Provide the (X, Y) coordinate of the cell's center where the given text is located.  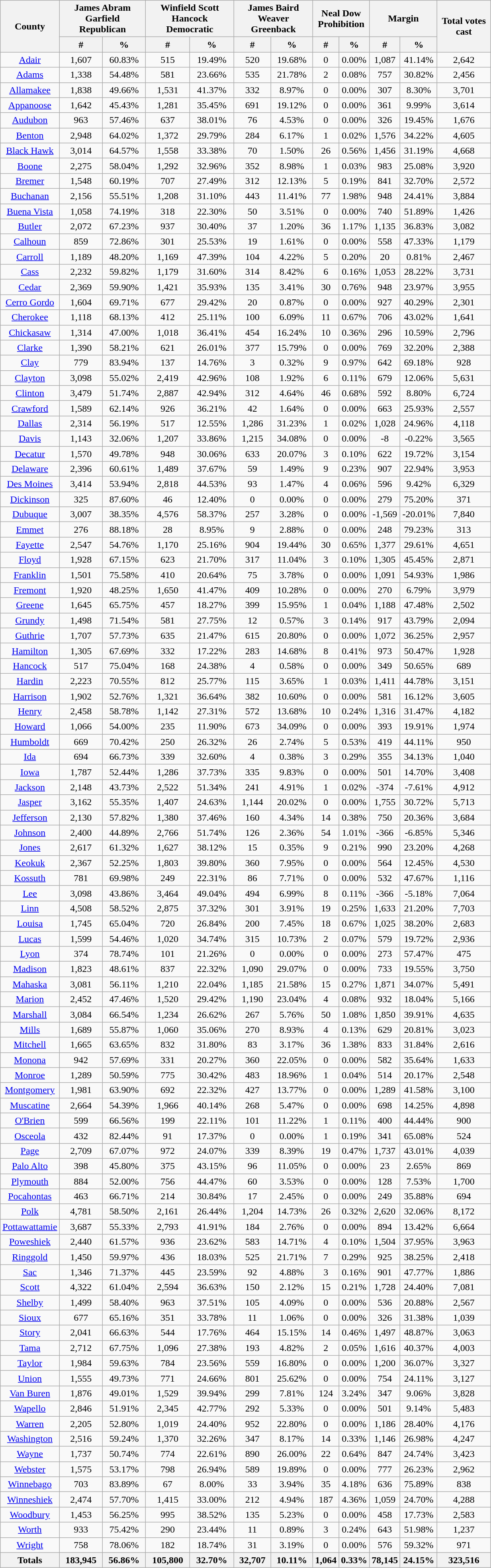
1,096 (168, 1348)
4,781 (81, 1212)
7,064 (464, 893)
904 (252, 545)
1,020 (168, 938)
52.80% (124, 1423)
2,709 (81, 1151)
1,039 (464, 1318)
774 (168, 1454)
2,345 (168, 1408)
3.51% (292, 211)
838 (464, 1484)
1,986 (464, 575)
47.46% (124, 999)
93 (252, 484)
77 (326, 196)
990 (385, 848)
7,081 (464, 1287)
25.77% (212, 681)
307 (385, 90)
37.67% (212, 469)
Polk (30, 1212)
Benton (30, 135)
Des Moines (30, 484)
23 (385, 1166)
44.11% (419, 742)
520 (252, 60)
Davis (30, 438)
34.09% (292, 727)
56.19% (124, 423)
-0.22% (419, 438)
2,301 (464, 302)
Neal DowProhibition (341, 19)
Hancock (30, 666)
20.17% (419, 1075)
47.67% (419, 878)
3,023 (464, 1030)
10.11% (292, 1560)
0.89% (292, 1530)
38.25% (419, 1257)
2,041 (81, 1333)
1,497 (385, 1333)
927 (385, 302)
23.04% (292, 999)
Marion (30, 999)
47.77% (419, 1272)
Cedar (30, 287)
14.73% (292, 1212)
1,604 (81, 302)
1,053 (385, 272)
Dallas (30, 423)
Louisa (30, 923)
41.47% (212, 590)
2,712 (81, 1348)
25.62% (292, 1378)
6.17% (292, 135)
5.33% (292, 1408)
4,288 (464, 1500)
53.94% (124, 484)
1,204 (252, 1212)
-8 (385, 438)
27.75% (212, 620)
0.23% (354, 469)
2.76% (292, 1227)
Jefferson (30, 817)
3.78% (292, 575)
91 (168, 1136)
31.60% (212, 272)
50.65% (419, 666)
83.94% (124, 363)
55.35% (124, 802)
Lyon (30, 954)
67 (168, 1484)
65.04% (124, 923)
20.80% (292, 635)
5.23% (292, 1515)
36.07% (419, 1363)
13.68% (292, 712)
1,599 (81, 938)
2,594 (168, 1287)
66.63% (124, 1333)
18.74% (212, 1545)
24.41% (419, 196)
51.98% (419, 1530)
30.06% (212, 454)
14.76% (212, 363)
Palo Alto (30, 1166)
750 (385, 817)
2,094 (464, 620)
1,059 (385, 1500)
284 (252, 135)
2,516 (81, 1439)
19.49% (212, 60)
279 (385, 499)
2,522 (168, 787)
11.41% (292, 196)
71.54% (124, 620)
273 (385, 954)
30.72% (419, 802)
87.60% (124, 499)
1,338 (81, 75)
8.98% (292, 166)
83.89% (124, 1484)
34.08% (292, 438)
14.68% (292, 651)
454 (252, 332)
54.76% (124, 545)
1,169 (168, 257)
18.03% (212, 1257)
74.19% (124, 211)
706 (385, 317)
20.64% (212, 575)
11.04% (292, 560)
Kossuth (30, 878)
1,607 (81, 60)
313 (464, 530)
39.94% (212, 1393)
2.12% (292, 1287)
1,377 (385, 545)
3,151 (464, 681)
65.08% (419, 1136)
30.82% (419, 75)
1.08% (354, 1015)
60.83% (124, 60)
Winneshiek (30, 1500)
1,700 (464, 1181)
200 (252, 923)
536 (385, 1302)
2,796 (464, 332)
48.25% (124, 590)
52.44% (124, 772)
8.97% (292, 90)
59.90% (124, 287)
67.23% (124, 227)
0.65% (354, 545)
1,118 (81, 317)
972 (168, 1151)
Lee (30, 893)
44.53% (212, 484)
47.00% (124, 332)
37.51% (212, 1302)
70.42% (124, 742)
57.73% (124, 635)
0.68% (354, 393)
0.57% (292, 620)
75 (252, 575)
3,963 (464, 1242)
214 (168, 1197)
1,066 (81, 727)
1,142 (168, 712)
38.01% (212, 120)
Warren (30, 1423)
8.93% (292, 1030)
3,162 (81, 802)
1,237 (464, 1530)
7 (326, 1257)
703 (81, 1484)
1,520 (168, 999)
4,651 (464, 545)
1,186 (385, 1423)
933 (81, 1530)
7.45% (292, 923)
636 (385, 1484)
64.57% (124, 151)
16.80% (292, 1363)
-5.18% (419, 893)
1,450 (81, 1257)
777 (385, 1469)
4.22% (292, 257)
1,531 (168, 90)
637 (168, 120)
67.69% (124, 651)
4.36% (354, 1500)
Clay (30, 363)
35.64% (419, 1060)
623 (168, 560)
1,143 (81, 438)
20.36% (419, 817)
24.96% (419, 423)
Monroe (30, 1075)
Plymouth (30, 1181)
2,314 (81, 423)
2,156 (81, 196)
31.84% (419, 1045)
1,087 (385, 60)
1,346 (81, 1272)
6.09% (292, 317)
1,645 (81, 605)
1,370 (168, 1439)
0.97% (354, 363)
75.42% (124, 1530)
3.65% (292, 681)
1.98% (354, 196)
1,755 (385, 802)
2.65% (419, 1166)
1.50% (292, 151)
Story (30, 1333)
Hardin (30, 681)
1,146 (385, 1439)
35.45% (212, 105)
12.13% (292, 181)
8.17% (292, 1439)
79.23% (419, 530)
128 (385, 1181)
2,683 (464, 923)
Audubon (30, 120)
3,154 (464, 454)
22.30% (212, 211)
7.71% (292, 878)
County (30, 26)
583 (252, 1242)
Dubuque (30, 514)
0.25% (354, 908)
635 (168, 635)
847 (385, 1454)
15.95% (292, 605)
1,415 (168, 1500)
1,504 (385, 1242)
756 (168, 1181)
3,687 (81, 1227)
58.37% (212, 514)
23.56% (212, 1363)
2,205 (81, 1423)
950 (464, 742)
33.38% (212, 151)
Winfield Scott HancockDemocratic (190, 19)
267 (252, 1015)
3,884 (464, 196)
17.37% (212, 1136)
115 (252, 681)
41.37% (212, 90)
4,635 (464, 1015)
558 (385, 242)
1,838 (81, 90)
1,170 (168, 545)
1,390 (81, 348)
8.95% (212, 530)
24.66% (212, 1378)
Sioux (30, 1318)
3,014 (81, 151)
8.42% (292, 272)
124 (326, 1393)
400 (385, 1120)
1.01% (354, 833)
241 (252, 787)
37.32% (212, 908)
4,898 (464, 1105)
374 (81, 954)
37.73% (212, 772)
Henry (30, 712)
42 (252, 408)
28 (168, 530)
75.58% (124, 575)
26.23% (419, 1469)
Linn (30, 908)
24.74% (419, 1454)
5,483 (464, 1408)
925 (385, 1257)
78.74% (124, 954)
182 (168, 1545)
1,489 (168, 469)
Fayette (30, 545)
59.97% (124, 1257)
38.12% (212, 848)
38.20% (419, 923)
1,453 (81, 1515)
22.31% (212, 878)
68.13% (124, 317)
0.87% (292, 302)
9.06% (419, 1393)
-374 (385, 787)
96 (252, 1166)
108 (252, 378)
21.58% (292, 984)
Wright (30, 1545)
212 (252, 1500)
5,631 (464, 378)
78.06% (124, 1545)
Lucas (30, 938)
26.01% (212, 348)
361 (385, 105)
34.22% (419, 135)
1,745 (81, 923)
30.84% (212, 1197)
22.05% (292, 1060)
7.81% (292, 1393)
592 (385, 393)
833 (385, 1045)
Muscatine (30, 1105)
75.20% (419, 499)
86 (252, 878)
Humboldt (30, 742)
781 (81, 878)
535 (252, 75)
296 (385, 332)
26.94% (212, 1469)
0.53% (354, 742)
0.58% (292, 666)
917 (385, 620)
58.21% (124, 348)
49.04% (212, 893)
56.11% (124, 984)
3,084 (81, 1015)
894 (385, 1227)
105 (252, 1302)
837 (168, 969)
183,945 (81, 1560)
Mitchell (30, 1045)
775 (168, 1075)
38.35% (124, 514)
Jasper (30, 802)
382 (252, 696)
21.47% (212, 635)
Worth (30, 1530)
11.05% (292, 1166)
38.52% (212, 1515)
12 (252, 620)
14.25% (419, 1105)
524 (464, 1136)
Clayton (30, 378)
3,565 (464, 438)
27.38% (212, 1348)
12.45% (419, 863)
983 (385, 166)
31.10% (212, 196)
58.04% (124, 166)
25.93% (419, 408)
Osceola (30, 1136)
3.91% (292, 908)
16.12% (419, 696)
7.95% (292, 863)
36.25% (419, 635)
26.00% (292, 1454)
12.06% (419, 378)
643 (385, 1530)
Ringgold (30, 1257)
55.02% (124, 378)
2,617 (81, 848)
193 (252, 1348)
54.48% (124, 75)
10.73% (292, 938)
4.34% (292, 817)
4,039 (464, 1151)
1,316 (385, 712)
4,322 (81, 1287)
23.66% (212, 75)
43.01% (419, 1151)
20.27% (212, 1060)
2,948 (81, 135)
952 (252, 1423)
2,474 (81, 1500)
4,176 (464, 1423)
Delaware (30, 469)
475 (464, 954)
11.90% (212, 727)
1,188 (385, 605)
69.71% (124, 302)
67.07% (124, 1151)
248 (385, 530)
7.53% (419, 1181)
2,766 (168, 833)
36.63% (212, 1287)
2,547 (81, 545)
2,396 (81, 469)
355 (385, 757)
66.73% (124, 757)
45.80% (124, 1166)
1.06% (292, 1318)
1,292 (168, 166)
1,116 (464, 878)
1,689 (81, 1030)
740 (385, 211)
494 (252, 893)
Union (30, 1378)
532 (385, 878)
3,479 (81, 393)
42.77% (212, 1408)
323,516 (464, 1560)
Emmet (30, 530)
1,190 (252, 999)
Page (30, 1151)
596 (385, 484)
25.53% (212, 242)
15.15% (292, 1333)
22.94% (419, 469)
393 (385, 727)
Monona (30, 1060)
4,912 (464, 787)
17.73% (419, 1515)
733 (385, 969)
8.00% (212, 1484)
615 (252, 635)
47.33% (419, 242)
26.32% (212, 742)
76 (252, 120)
Harrison (30, 696)
1,555 (81, 1378)
Clarke (30, 348)
67.15% (124, 560)
633 (252, 454)
14.71% (292, 1242)
1,426 (464, 211)
2.88% (292, 530)
1,787 (81, 772)
1,966 (168, 1105)
1,060 (168, 1030)
1,207 (168, 438)
Appanoose (30, 105)
4,668 (464, 151)
1,040 (464, 757)
3,100 (464, 1090)
Adams (30, 75)
1,548 (81, 181)
7,703 (464, 908)
19.68% (292, 60)
17.22% (212, 651)
13.42% (419, 1227)
1,135 (385, 227)
2,456 (464, 75)
53.17% (124, 1469)
0.20% (354, 257)
2,419 (168, 378)
589 (252, 1469)
1.20% (292, 227)
2,367 (81, 863)
Dickinson (30, 499)
57.46% (124, 120)
Taylor (30, 1363)
126 (252, 833)
1,676 (464, 120)
2.74% (292, 742)
40.14% (212, 1105)
66.54% (124, 1015)
55.51% (124, 196)
57.82% (124, 817)
3,605 (464, 696)
54.93% (419, 575)
2,620 (385, 1212)
572 (252, 712)
3,063 (464, 1333)
45.45% (419, 560)
24.15% (419, 1560)
29.61% (419, 545)
52.25% (124, 863)
41.14% (419, 60)
250 (168, 742)
7,840 (464, 514)
Woodbury (30, 1515)
559 (252, 1363)
692 (168, 1090)
20.81% (419, 1030)
1,529 (168, 1393)
1,641 (464, 317)
235 (168, 727)
292 (252, 1408)
2,467 (464, 257)
398 (81, 1166)
54.39% (124, 1105)
Black Hawk (30, 151)
Scott (30, 1287)
1,498 (81, 620)
32.96% (212, 166)
2,572 (464, 181)
932 (385, 999)
6.99% (292, 893)
377 (252, 348)
1,185 (252, 984)
43.73% (124, 787)
436 (168, 1257)
20.02% (292, 802)
1,018 (168, 332)
419 (385, 742)
43.79% (419, 620)
3,701 (464, 90)
65.75% (124, 605)
100 (252, 317)
1,728 (385, 1287)
1,281 (168, 105)
21.70% (212, 560)
24.11% (419, 1378)
82.44% (124, 1136)
10.59% (419, 332)
75.04% (124, 666)
642 (385, 363)
21.26% (212, 954)
56.25% (124, 1515)
1,576 (385, 135)
544 (168, 1333)
973 (385, 651)
34.74% (212, 938)
1,091 (385, 575)
1,411 (385, 681)
8.30% (419, 90)
757 (385, 75)
4,576 (168, 514)
1,407 (168, 802)
58.50% (124, 1212)
Allamakee (30, 90)
341 (385, 1136)
15.79% (292, 348)
70 (252, 151)
1,650 (168, 590)
60.61% (124, 469)
2,642 (464, 60)
841 (385, 181)
10.60% (292, 696)
19.55% (419, 969)
3,127 (464, 1378)
673 (252, 727)
51.34% (212, 787)
2,846 (81, 1408)
57.47% (419, 954)
45.43% (124, 105)
12.40% (212, 499)
56.86% (124, 1560)
33.78% (212, 1318)
34.13% (419, 757)
60 (252, 1181)
3,920 (464, 166)
33.86% (212, 438)
54 (326, 833)
48.20% (124, 257)
49.66% (124, 90)
315 (252, 938)
44.78% (419, 681)
754 (385, 1378)
22.11% (212, 1120)
36.64% (212, 696)
942 (81, 1060)
3.41% (292, 287)
1.17% (354, 227)
801 (252, 1378)
Webster (30, 1469)
13.77% (292, 1090)
4.64% (292, 393)
4,530 (464, 863)
5,491 (464, 984)
24.38% (212, 666)
4.18% (354, 1484)
32.60% (212, 757)
1,920 (81, 590)
37.95% (419, 1242)
47.48% (419, 605)
1,665 (81, 1045)
2,440 (81, 1242)
1,871 (385, 984)
458 (385, 1515)
51.91% (124, 1408)
59 (252, 469)
150 (252, 1287)
3,953 (464, 469)
Jackson (30, 787)
Cass (30, 272)
1,501 (81, 575)
1,058 (81, 211)
937 (168, 227)
1.47% (292, 484)
351 (168, 1318)
James Abram GarfieldRepublican (103, 19)
1,902 (81, 696)
1,558 (168, 151)
19.45% (419, 120)
3,828 (464, 1393)
318 (168, 211)
O'Brien (30, 1120)
59.63% (124, 1363)
17.76% (212, 1333)
James Baird WeaverGreenback (273, 19)
Totals (30, 1560)
4,605 (464, 135)
1,707 (81, 635)
1.92% (292, 378)
299 (252, 1393)
28.40% (419, 1423)
Boone (30, 166)
Greene (30, 605)
20.88% (419, 1302)
Adair (30, 60)
160 (252, 817)
Decatur (30, 454)
70.55% (124, 681)
1,314 (81, 332)
335 (252, 772)
39.91% (419, 1015)
Madison (30, 969)
3,464 (168, 893)
32,707 (252, 1560)
49.01% (124, 1393)
564 (385, 863)
3.94% (292, 1484)
2,793 (168, 1227)
582 (385, 1060)
18.27% (212, 605)
58.40% (124, 1302)
25.16% (212, 545)
3.17% (292, 1045)
55.87% (124, 1030)
812 (168, 681)
0.27% (354, 984)
3,750 (464, 969)
1.61% (292, 242)
457 (168, 605)
2,962 (464, 1469)
18 (326, 923)
32.20% (419, 348)
42.94% (212, 393)
Iowa (30, 772)
483 (252, 1075)
21.78% (292, 75)
5,166 (464, 999)
12.55% (212, 423)
40.37% (419, 1348)
-7.61% (419, 787)
1,208 (168, 196)
1,090 (252, 969)
61.04% (124, 1287)
Mahaska (30, 984)
2.36% (292, 833)
3,684 (464, 817)
61.57% (124, 1242)
2,232 (81, 272)
35.06% (212, 1030)
63.65% (124, 1045)
2,548 (464, 1075)
1,380 (168, 817)
Washington (30, 1439)
2,072 (81, 227)
514 (385, 1075)
Howard (30, 727)
5.47% (292, 1105)
72.86% (124, 242)
2,887 (168, 393)
995 (168, 1515)
331 (168, 1060)
31.80% (212, 1045)
-6.85% (419, 833)
720 (168, 923)
Margin (403, 19)
23.44% (212, 1530)
576 (385, 1545)
Sac (30, 1272)
1,499 (81, 1302)
0.35% (292, 848)
2,818 (168, 484)
0.76% (354, 287)
78,145 (385, 1560)
936 (168, 1242)
771 (168, 1378)
Total votes cast (464, 26)
890 (252, 1454)
4,182 (464, 712)
49.78% (124, 454)
2,616 (464, 1045)
352 (252, 166)
317 (252, 560)
4.53% (292, 120)
4.94% (292, 1500)
Marshall (30, 1015)
3,408 (464, 772)
Johnson (30, 833)
22.04% (212, 984)
1,575 (81, 1469)
59.82% (124, 272)
6.79% (419, 590)
29.07% (292, 969)
44.47% (212, 1181)
1,876 (81, 1393)
314 (252, 272)
622 (385, 454)
2,418 (464, 1257)
Guthrie (30, 635)
16.24% (292, 332)
621 (168, 348)
63.90% (124, 1090)
769 (385, 348)
35.93% (212, 287)
Wapello (30, 1408)
832 (168, 1045)
71.37% (124, 1272)
44.44% (419, 1120)
187 (326, 1500)
9.14% (419, 1408)
67.75% (124, 1348)
24.63% (212, 802)
Tama (30, 1348)
21.20% (419, 908)
30.40% (212, 227)
371 (464, 499)
48.87% (419, 1333)
47.39% (212, 257)
443 (252, 196)
1,321 (168, 696)
31.19% (419, 151)
Grundy (30, 620)
32.26% (212, 1439)
31.47% (419, 712)
0.13% (354, 1030)
8.39% (292, 1151)
515 (168, 60)
2,557 (464, 408)
2,502 (464, 605)
66.56% (124, 1120)
1,215 (252, 438)
Buchanan (30, 196)
3.53% (292, 1181)
83 (252, 1045)
4.88% (292, 1272)
2,452 (81, 999)
44.89% (124, 833)
54.00% (124, 727)
6,664 (464, 1227)
41.58% (419, 1090)
1,981 (81, 1090)
784 (168, 1363)
-1,569 (385, 514)
0.46% (354, 1333)
31 (252, 1545)
Clinton (30, 393)
36.21% (212, 408)
19.44% (292, 545)
62.14% (124, 408)
54.46% (124, 938)
52.00% (124, 1181)
23.20% (419, 848)
0.05% (354, 1348)
1,984 (81, 1363)
579 (385, 938)
599 (81, 1120)
17 (252, 1197)
40.29% (419, 302)
92 (252, 1272)
4,118 (464, 423)
349 (385, 666)
18.96% (292, 1075)
Cerro Gordo (30, 302)
5,346 (464, 833)
104 (252, 257)
28.22% (419, 272)
23.62% (212, 1242)
1,028 (385, 423)
43.02% (419, 317)
679 (385, 378)
629 (385, 1030)
Poweshiek (30, 1242)
37.46% (212, 817)
19.89% (292, 1469)
-20.01% (419, 514)
6,329 (464, 484)
375 (168, 1166)
35 (326, 1484)
463 (81, 1197)
3,081 (81, 984)
663 (385, 408)
43.86% (124, 893)
276 (81, 530)
464 (252, 1333)
69.98% (124, 878)
9.83% (292, 772)
Carroll (30, 257)
25.08% (419, 166)
75.89% (419, 1484)
50.59% (124, 1075)
52.76% (124, 696)
3.28% (292, 514)
4.09% (292, 1302)
19.12% (292, 105)
1,850 (385, 1015)
1,974 (464, 727)
50.74% (124, 1454)
0.47% (354, 1151)
Cherokee (30, 317)
798 (168, 1469)
1,616 (385, 1348)
691 (252, 105)
Jones (30, 848)
1,372 (168, 135)
50.47% (419, 651)
412 (168, 317)
971 (464, 1545)
0.06% (354, 484)
2,871 (464, 560)
707 (168, 181)
22.61% (212, 1454)
1,421 (168, 287)
6,724 (464, 393)
290 (168, 1530)
Mills (30, 1030)
3,082 (464, 227)
21.71% (292, 1257)
33 (252, 1484)
1.49% (292, 469)
65.16% (124, 1318)
51.89% (419, 211)
698 (385, 1105)
884 (81, 1181)
Van Buren (30, 1393)
1,200 (385, 1363)
1,072 (385, 635)
88.18% (124, 530)
0.41% (354, 651)
22.80% (292, 1423)
1,234 (168, 1015)
907 (385, 469)
48.61% (124, 969)
9.42% (419, 484)
2,583 (464, 1515)
35.88% (419, 1197)
8,172 (464, 1212)
2,567 (464, 1302)
30.42% (212, 1075)
1,064 (326, 1560)
49.73% (124, 1378)
2,275 (81, 166)
4,268 (464, 848)
19.91% (419, 727)
399 (252, 605)
3,955 (464, 287)
39.80% (212, 863)
31.23% (292, 423)
427 (252, 1090)
445 (168, 1272)
432 (81, 1136)
1,144 (252, 802)
36.83% (419, 227)
Buena Vista (30, 211)
2,458 (81, 712)
3.19% (292, 1545)
1,570 (81, 454)
Hamilton (30, 651)
2,148 (81, 787)
58.78% (124, 712)
5.76% (292, 1015)
43.15% (212, 1166)
1.38% (354, 1045)
3,327 (464, 1363)
1,456 (385, 151)
410 (168, 575)
26.98% (419, 1439)
2,664 (81, 1105)
0.64% (354, 1454)
184 (252, 1227)
268 (252, 1105)
3,979 (464, 590)
1,025 (385, 923)
257 (252, 514)
900 (464, 1120)
926 (168, 408)
2,400 (81, 833)
1,589 (81, 408)
928 (464, 363)
2,936 (464, 938)
4,247 (464, 1439)
4,003 (464, 1348)
3,423 (464, 1454)
1,019 (168, 1423)
34.07% (419, 984)
29.79% (212, 135)
2,223 (81, 681)
60.19% (124, 181)
8.80% (419, 393)
3.24% (354, 1393)
4.91% (292, 787)
10.28% (292, 590)
Chickasaw (30, 332)
859 (81, 242)
42.96% (212, 378)
57.69% (124, 1060)
689 (464, 666)
137 (168, 363)
23.97% (419, 287)
199 (168, 1120)
4.82% (292, 1348)
901 (385, 1272)
Montgomery (30, 1090)
2,130 (81, 817)
168 (168, 666)
1,210 (168, 984)
27.49% (212, 181)
11.22% (292, 1120)
2.45% (292, 1197)
525 (252, 1257)
1,803 (168, 863)
37 (252, 227)
5,713 (464, 802)
409 (252, 590)
Floyd (30, 560)
20.07% (292, 454)
283 (252, 651)
57.70% (124, 1500)
0.36% (354, 332)
Keokuk (30, 863)
1,823 (81, 969)
2,161 (168, 1212)
58.52% (124, 908)
25.11% (212, 317)
758 (81, 1545)
24.70% (419, 1500)
1,642 (81, 105)
2,388 (464, 348)
31.38% (419, 1318)
1,886 (464, 1272)
Pottawattamie (30, 1227)
22 (326, 1454)
Crawford (30, 408)
0.56% (354, 151)
61.32% (124, 848)
Butler (30, 227)
23.59% (212, 1272)
3,007 (81, 514)
325 (81, 499)
4,508 (81, 908)
669 (81, 742)
Franklin (30, 575)
Fremont (30, 590)
1.64% (292, 408)
3,614 (464, 105)
Ida (30, 757)
41.91% (212, 1227)
66.71% (124, 1197)
14.70% (419, 772)
Calhoun (30, 242)
2,369 (81, 287)
2,875 (168, 908)
105,800 (168, 1560)
24.07% (212, 1151)
27.31% (212, 712)
779 (81, 363)
59.32% (419, 1545)
3,414 (81, 484)
Wayne (30, 1454)
33.00% (212, 1500)
1,189 (81, 257)
26.44% (212, 1212)
Pocahontas (30, 1197)
0.14% (354, 620)
69.18% (419, 363)
0.07% (354, 938)
2,957 (464, 635)
26.84% (212, 923)
3,731 (464, 272)
869 (464, 1166)
18.04% (419, 999)
9.99% (419, 105)
64.02% (124, 135)
1,627 (168, 848)
36.41% (212, 332)
Winnebago (30, 1484)
Shelby (30, 1302)
Bremer (30, 181)
0.81% (419, 257)
55.33% (124, 1227)
59.24% (124, 1439)
26.62% (212, 1015)
